Identify which cell holds the provided text, then report its [x, y] central coordinate. 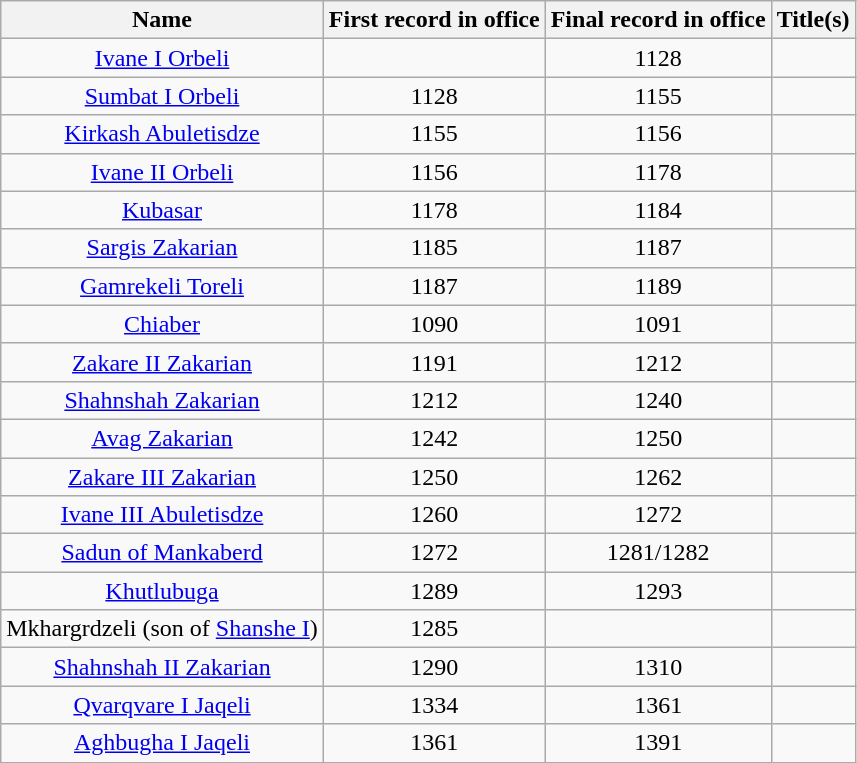
Sadun of Mankaberd [162, 553]
1185 [434, 248]
1285 [434, 629]
Zakare II Zakarian [162, 362]
Ivane I Orbeli [162, 58]
Final record in office [658, 20]
Shahnshah Zakarian [162, 400]
Gamrekeli Toreli [162, 286]
Sumbat I Orbeli [162, 96]
1189 [658, 286]
Qvarqvare I Jaqeli [162, 705]
Ivane II Orbeli [162, 172]
1281/1282 [658, 553]
Aghbugha I Jaqeli [162, 743]
Ivane III Abuletisdze [162, 515]
1293 [658, 591]
1090 [434, 324]
1334 [434, 705]
Mkhargrdzeli (son of Shanshe I) [162, 629]
Avag Zakarian [162, 438]
Title(s) [813, 20]
1290 [434, 667]
1091 [658, 324]
1289 [434, 591]
1191 [434, 362]
1240 [658, 400]
Shahnshah II Zakarian [162, 667]
1184 [658, 210]
Name [162, 20]
Zakare III Zakarian [162, 477]
Sargis Zakarian [162, 248]
1310 [658, 667]
Khutlubuga [162, 591]
1262 [658, 477]
1391 [658, 743]
Chiaber [162, 324]
First record in office [434, 20]
Kubasar [162, 210]
1242 [434, 438]
Kirkash Abuletisdze [162, 134]
1260 [434, 515]
